Detect which cell encompasses the target text, then output its [X, Y] center coordinate. 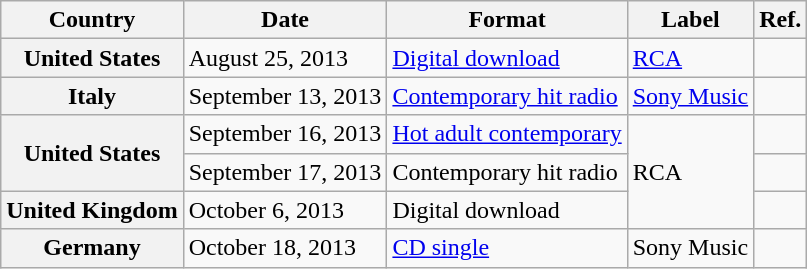
Format [507, 20]
September 13, 2013 [285, 96]
October 18, 2013 [285, 248]
Date [285, 20]
September 16, 2013 [285, 134]
September 17, 2013 [285, 172]
August 25, 2013 [285, 58]
Country [92, 20]
Germany [92, 248]
Italy [92, 96]
Hot adult contemporary [507, 134]
United Kingdom [92, 210]
Ref. [780, 20]
CD single [507, 248]
October 6, 2013 [285, 210]
Label [690, 20]
